For the text-containing cell, return its midpoint in [x, y] coordinate format. 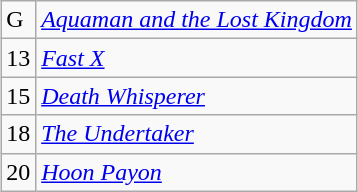
The Undertaker [197, 134]
18 [18, 134]
Hoon Payon [197, 172]
15 [18, 96]
Fast X [197, 58]
G [18, 20]
20 [18, 172]
Death Whisperer [197, 96]
13 [18, 58]
Aquaman and the Lost Kingdom [197, 20]
